Locate the cell with the specified text and output its (X, Y) center coordinate. 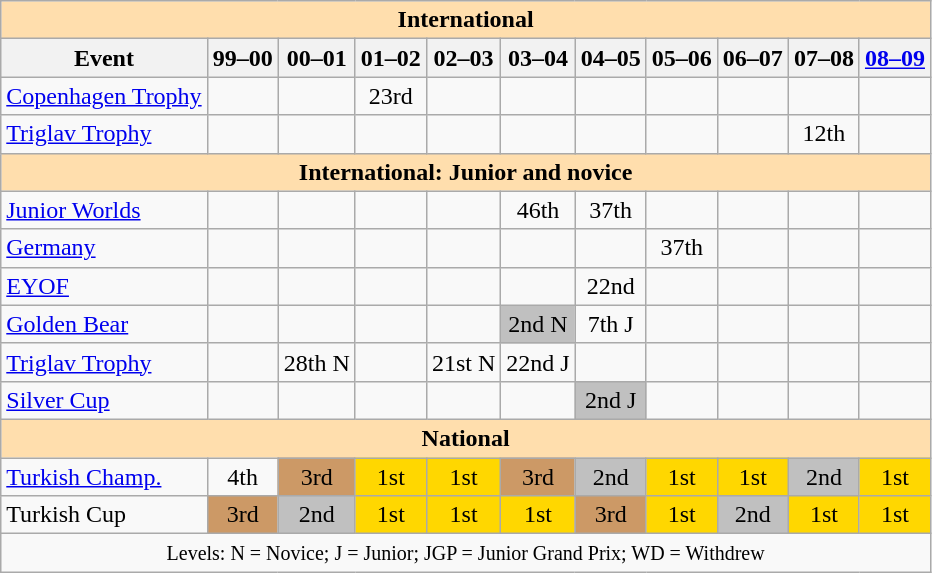
02–03 (463, 58)
06–07 (752, 58)
National (466, 438)
Copenhagen Trophy (104, 96)
2nd J (610, 400)
Germany (104, 248)
EYOF (104, 286)
03–04 (538, 58)
04–05 (610, 58)
12th (824, 134)
Levels: N = Novice; J = Junior; JGP = Junior Grand Prix; WD = Withdrew (466, 553)
Turkish Cup (104, 515)
Turkish Champ. (104, 477)
01–02 (390, 58)
Junior Worlds (104, 210)
00–01 (316, 58)
4th (242, 477)
07–08 (824, 58)
08–09 (894, 58)
05–06 (682, 58)
21st N (463, 362)
International: Junior and novice (466, 172)
46th (538, 210)
7th J (610, 324)
Event (104, 58)
International (466, 20)
22nd (610, 286)
23rd (390, 96)
2nd N (538, 324)
Silver Cup (104, 400)
22nd J (538, 362)
Golden Bear (104, 324)
28th N (316, 362)
99–00 (242, 58)
